Detect which cell encompasses the target text, then output its (x, y) center coordinate. 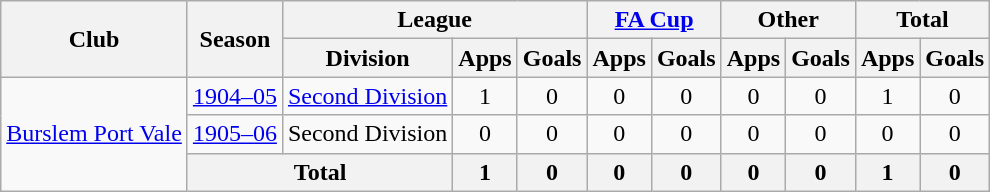
1904–05 (234, 96)
League (434, 20)
Season (234, 39)
Other (788, 20)
Club (94, 39)
Division (367, 58)
1905–06 (234, 134)
FA Cup (654, 20)
Burslem Port Vale (94, 134)
